Locate the cell with the specified text and output its [X, Y] center coordinate. 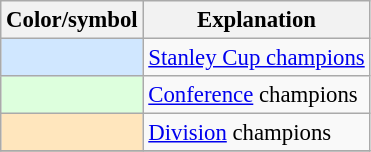
Explanation [256, 20]
Division champions [256, 133]
Color/symbol [72, 20]
Conference champions [256, 95]
Stanley Cup champions [256, 58]
